From the cell containing the given text, extract its center point as [x, y] coordinate. 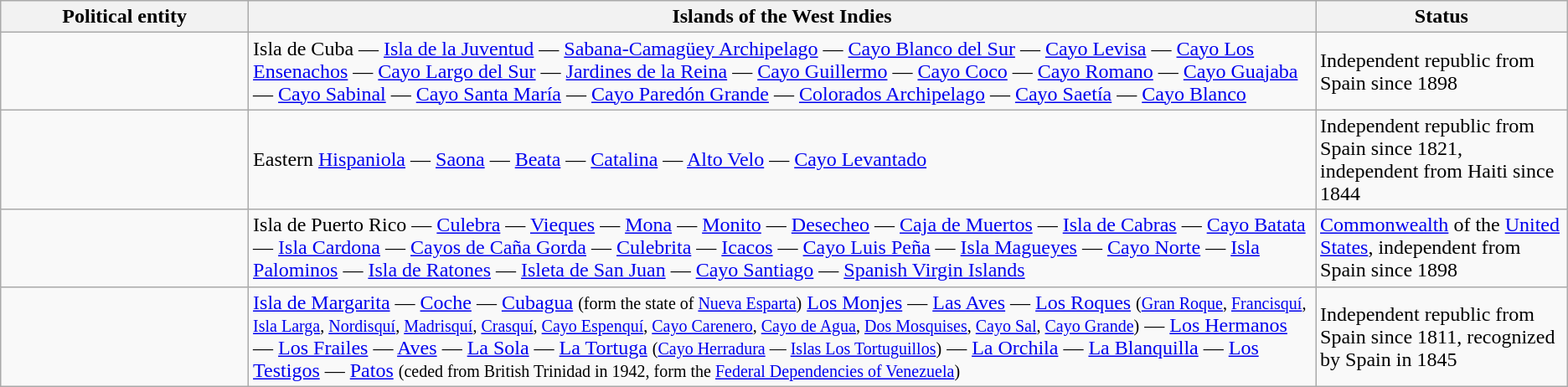
Commonwealth of the United States, independent from Spain since 1898 [1442, 248]
Independent republic from Spain since 1811, recognized by Spain in 1845 [1442, 337]
Independent republic from Spain since 1898 [1442, 71]
Status [1442, 17]
Eastern Hispaniola — Saona — Beata — Catalina — Alto Velo — Cayo Levantado [782, 159]
Islands of the West Indies [782, 17]
Political entity [125, 17]
Independent republic from Spain since 1821, independent from Haiti since 1844 [1442, 159]
